Pinpoint the cell where the given text exists, returning its (x, y) midpoint coordinate. 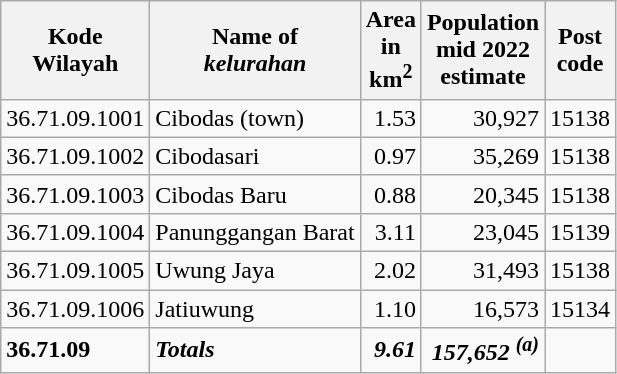
16,573 (482, 309)
36.71.09.1006 (76, 309)
20,345 (482, 194)
23,045 (482, 232)
1.53 (390, 118)
2.02 (390, 271)
Postcode (580, 50)
35,269 (482, 156)
1.10 (390, 309)
Area in km2 (390, 50)
36.71.09.1003 (76, 194)
36.71.09.1002 (76, 156)
Panunggangan Barat (255, 232)
30,927 (482, 118)
36.71.09.1005 (76, 271)
Kode Wilayah (76, 50)
36.71.09.1001 (76, 118)
3.11 (390, 232)
15134 (580, 309)
9.61 (390, 350)
31,493 (482, 271)
Cibodas (town) (255, 118)
157,652 (a) (482, 350)
Cibodas Baru (255, 194)
Uwung Jaya (255, 271)
36.71.09.1004 (76, 232)
36.71.09 (76, 350)
Name of kelurahan (255, 50)
0.97 (390, 156)
Cibodasari (255, 156)
Jatiuwung (255, 309)
0.88 (390, 194)
15139 (580, 232)
Populationmid 2022estimate (482, 50)
Totals (255, 350)
